Output the (x, y) coordinate of the center of the cell containing the given text.  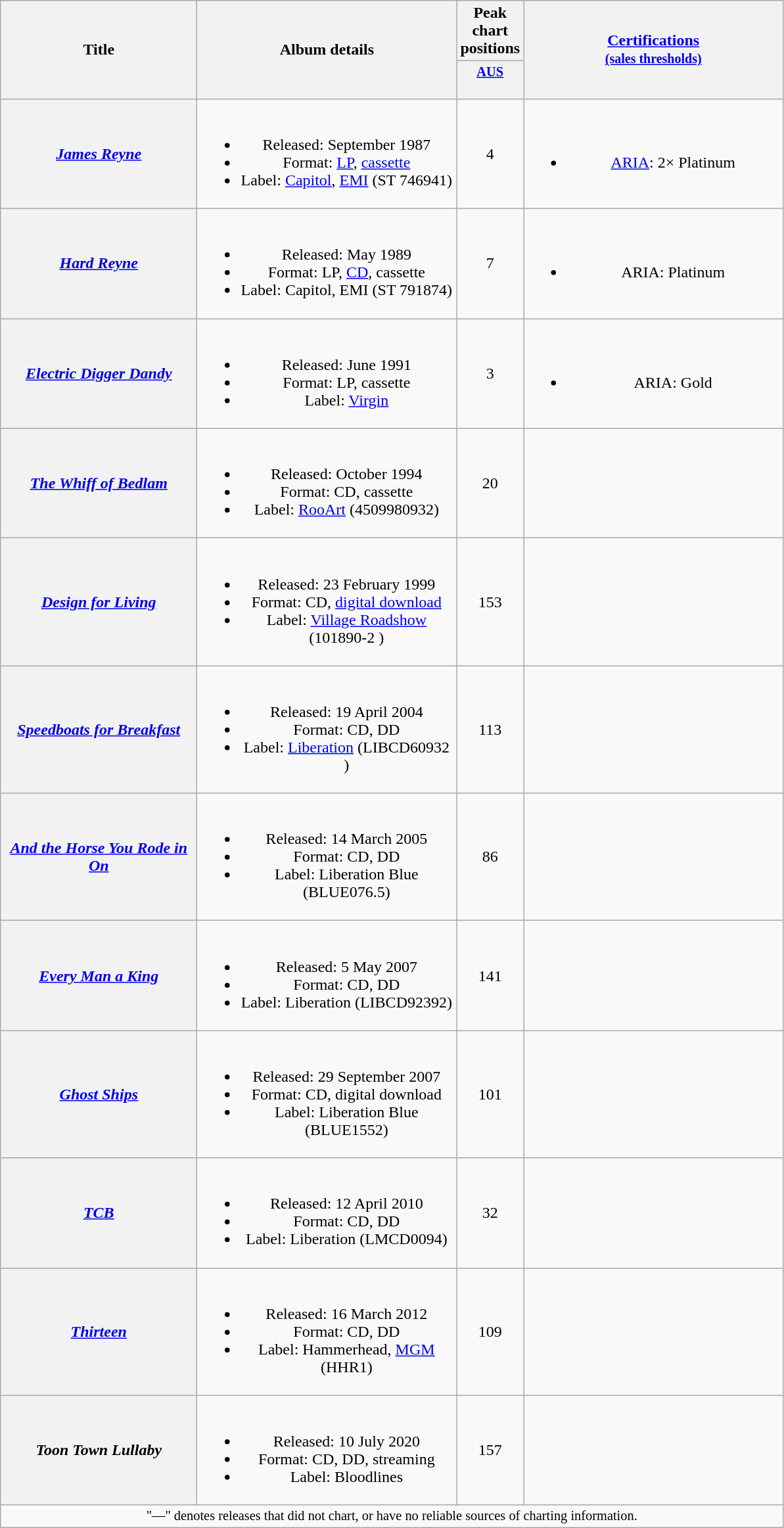
Peak chart positions (490, 31)
157 (490, 1450)
Released: 19 April 2004Format: CD, DDLabel: Liberation (LIBCD60932 ) (327, 729)
Certifications(sales thresholds) (653, 50)
Hard Reyne (99, 264)
3 (490, 373)
Speedboats for Breakfast (99, 729)
4 (490, 154)
Released: September 1987Format: LP, cassetteLabel: Capitol, EMI (ST 746941) (327, 154)
Ghost Ships (99, 1094)
AUS (490, 80)
20 (490, 484)
Released: October 1994Format: CD, cassetteLabel: RooArt (4509980932) (327, 484)
ARIA: Gold (653, 373)
ARIA: Platinum (653, 264)
113 (490, 729)
7 (490, 264)
153 (490, 602)
Released: June 1991Format: LP, cassetteLabel: Virgin (327, 373)
109 (490, 1331)
86 (490, 857)
Every Man a King (99, 975)
Released: 10 July 2020Format: CD, DD, streamingLabel: Bloodlines (327, 1450)
And the Horse You Rode in On (99, 857)
ARIA: 2× Platinum (653, 154)
101 (490, 1094)
Design for Living (99, 602)
"—" denotes releases that did not chart, or have no reliable sources of charting information. (392, 1516)
Released: 16 March 2012Format: CD, DDLabel: Hammerhead, MGM (HHR1) (327, 1331)
Released: 12 April 2010Format: CD, DDLabel: Liberation (LMCD0094) (327, 1213)
Released: May 1989Format: LP, CD, cassetteLabel: Capitol, EMI (ST 791874) (327, 264)
James Reyne (99, 154)
32 (490, 1213)
Title (99, 50)
TCB (99, 1213)
Album details (327, 50)
Thirteen (99, 1331)
Toon Town Lullaby (99, 1450)
Released: 29 September 2007Format: CD, digital downloadLabel: Liberation Blue (BLUE1552) (327, 1094)
Released: 23 February 1999Format: CD, digital downloadLabel: Village Roadshow (101890-2 ) (327, 602)
The Whiff of Bedlam (99, 484)
Released: 5 May 2007Format: CD, DDLabel: Liberation (LIBCD92392) (327, 975)
Released: 14 March 2005Format: CD, DDLabel: Liberation Blue (BLUE076.5) (327, 857)
141 (490, 975)
Electric Digger Dandy (99, 373)
